Determine the (x, y) coordinate at the center of the cell enclosing the given text.  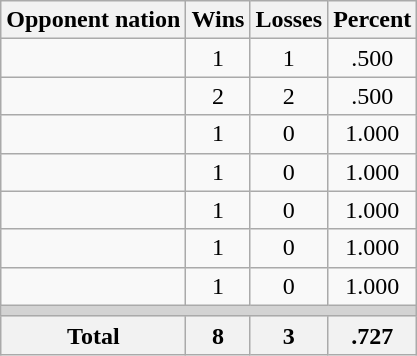
Opponent nation (94, 20)
8 (218, 335)
Total (94, 335)
Percent (372, 20)
Wins (218, 20)
Losses (289, 20)
3 (289, 335)
.727 (372, 335)
